Locate the cell with the specified text and output its (x, y) center coordinate. 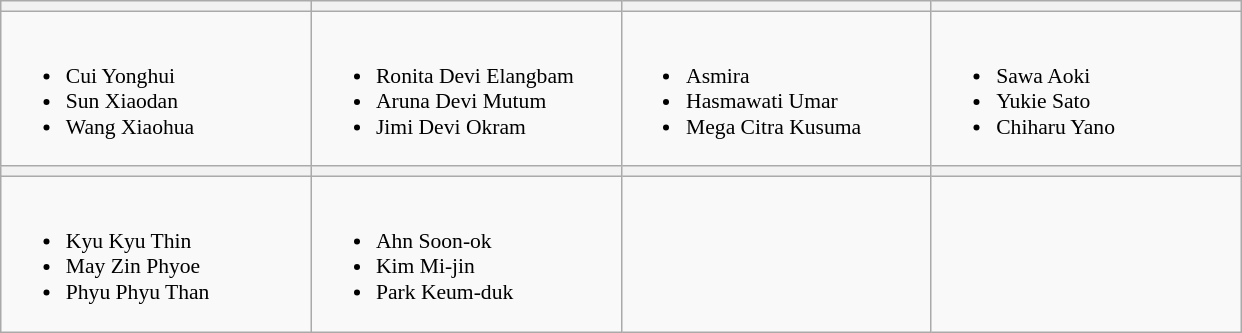
Cui YonghuiSun XiaodanWang Xiaohua (156, 88)
Sawa AokiYukie SatoChiharu Yano (1086, 88)
Ahn Soon-okKim Mi-jinPark Keum-duk (466, 254)
Ronita Devi ElangbamAruna Devi MutumJimi Devi Okram (466, 88)
AsmiraHasmawati UmarMega Citra Kusuma (776, 88)
Kyu Kyu ThinMay Zin PhyoePhyu Phyu Than (156, 254)
